Find where the given text appears and provide that cell's center as [x, y] coordinate. 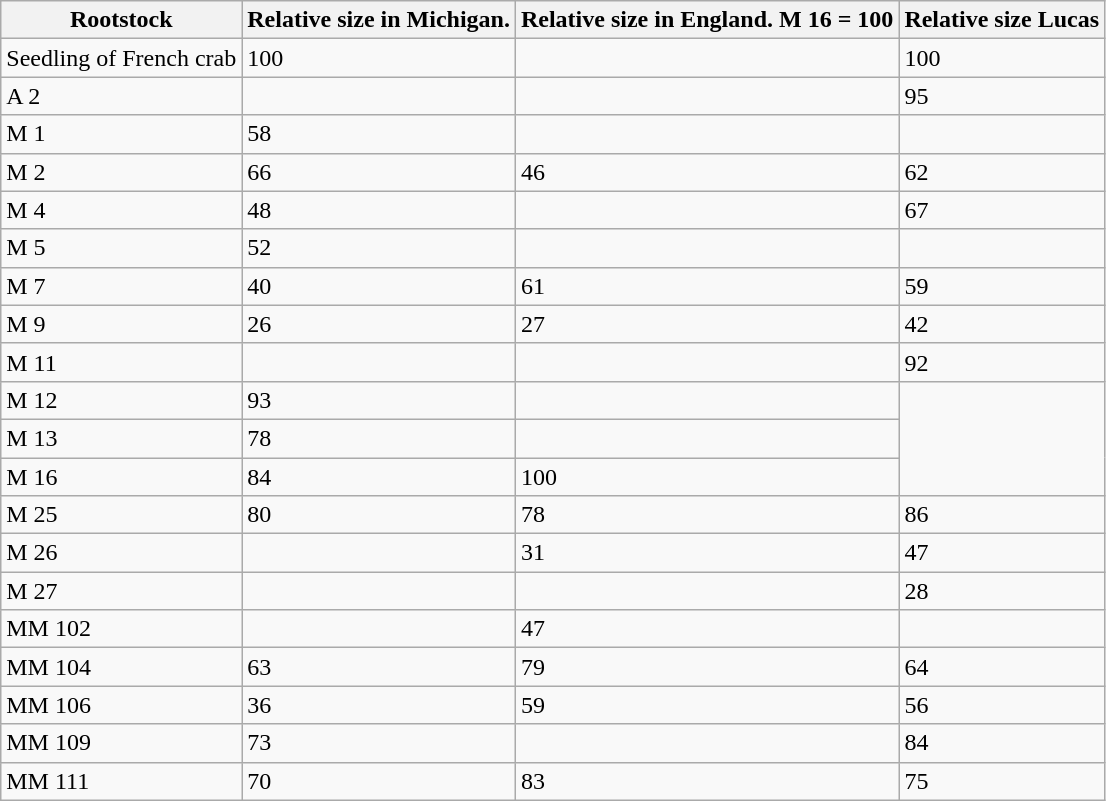
M 5 [122, 248]
M 26 [122, 553]
MM 106 [122, 705]
46 [706, 172]
40 [379, 286]
63 [379, 667]
75 [1002, 781]
58 [379, 134]
MM 104 [122, 667]
83 [706, 781]
M 7 [122, 286]
62 [1002, 172]
73 [379, 743]
M 1 [122, 134]
80 [379, 515]
48 [379, 210]
Rootstock [122, 20]
M 16 [122, 477]
56 [1002, 705]
M 4 [122, 210]
M 9 [122, 324]
M 2 [122, 172]
31 [706, 553]
42 [1002, 324]
93 [379, 400]
M 13 [122, 438]
28 [1002, 591]
Seedling of French crab [122, 58]
52 [379, 248]
36 [379, 705]
66 [379, 172]
Relative size in England. M 16 = 100 [706, 20]
MM 102 [122, 629]
Relative size in Michigan. [379, 20]
67 [1002, 210]
95 [1002, 96]
MM 111 [122, 781]
MM 109 [122, 743]
A 2 [122, 96]
61 [706, 286]
64 [1002, 667]
26 [379, 324]
M 25 [122, 515]
86 [1002, 515]
M 12 [122, 400]
M 11 [122, 362]
79 [706, 667]
27 [706, 324]
70 [379, 781]
92 [1002, 362]
M 27 [122, 591]
Relative size Lucas [1002, 20]
